Return the (X, Y) coordinate for the center point of the cell that contains the specified text.  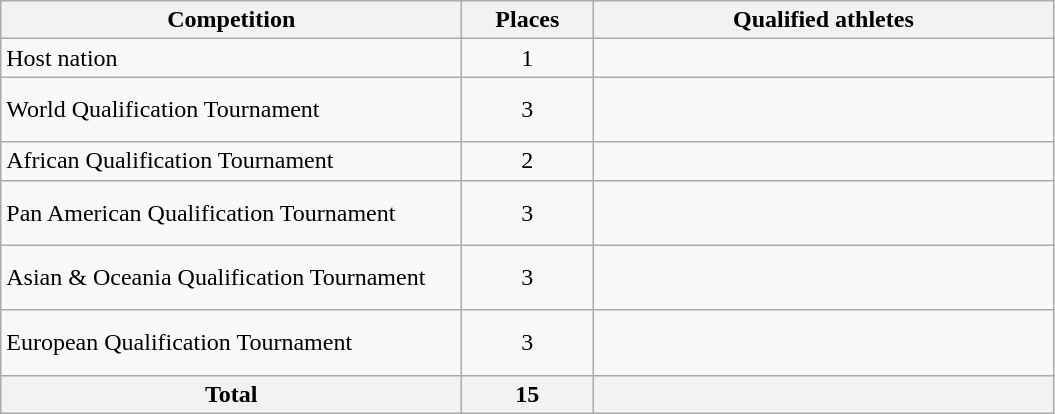
1 (528, 58)
Total (232, 394)
Asian & Oceania Qualification Tournament (232, 278)
Pan American Qualification Tournament (232, 212)
World Qualification Tournament (232, 110)
Qualified athletes (824, 20)
African Qualification Tournament (232, 161)
Places (528, 20)
2 (528, 161)
European Qualification Tournament (232, 342)
Host nation (232, 58)
Competition (232, 20)
15 (528, 394)
